Output the [x, y] coordinate of the center of the cell containing the given text.  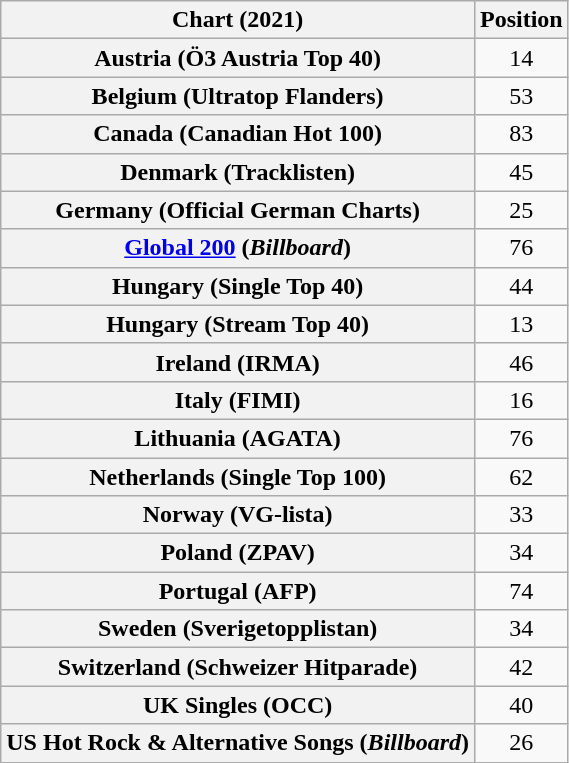
14 [521, 58]
Sweden (Sverigetopplistan) [238, 629]
Hungary (Single Top 40) [238, 286]
53 [521, 96]
40 [521, 705]
74 [521, 591]
Global 200 (Billboard) [238, 248]
45 [521, 172]
Position [521, 20]
Switzerland (Schweizer Hitparade) [238, 667]
Portugal (AFP) [238, 591]
25 [521, 210]
Canada (Canadian Hot 100) [238, 134]
Germany (Official German Charts) [238, 210]
26 [521, 743]
44 [521, 286]
Denmark (Tracklisten) [238, 172]
13 [521, 324]
Ireland (IRMA) [238, 362]
46 [521, 362]
Hungary (Stream Top 40) [238, 324]
Belgium (Ultratop Flanders) [238, 96]
Chart (2021) [238, 20]
62 [521, 477]
Austria (Ö3 Austria Top 40) [238, 58]
Lithuania (AGATA) [238, 438]
UK Singles (OCC) [238, 705]
33 [521, 515]
Italy (FIMI) [238, 400]
Norway (VG-lista) [238, 515]
US Hot Rock & Alternative Songs (Billboard) [238, 743]
Netherlands (Single Top 100) [238, 477]
Poland (ZPAV) [238, 553]
16 [521, 400]
42 [521, 667]
83 [521, 134]
